Return [X, Y] of the center of cell containing provided text 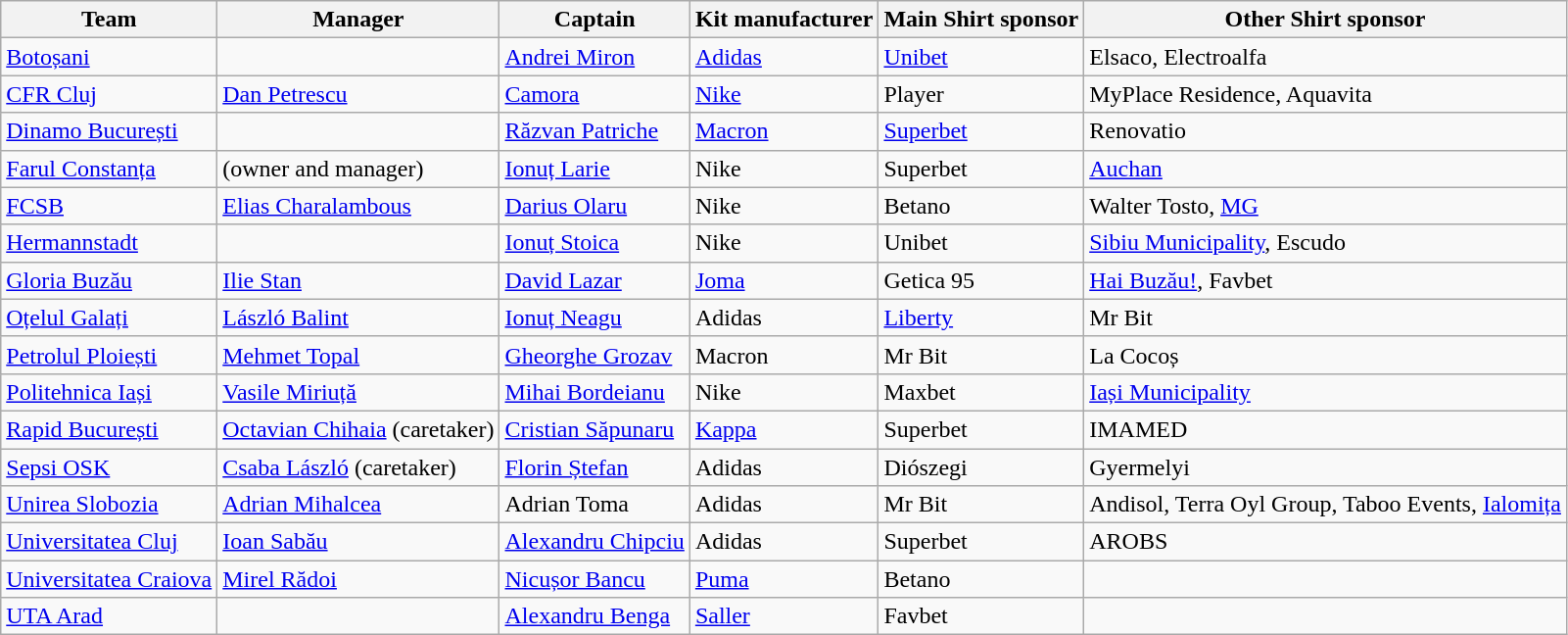
Gheorghe Grozav [594, 355]
Politehnica Iași [110, 392]
Ilie Stan [358, 280]
Andisol, Terra Oyl Group, Taboo Events, Ialomița [1326, 505]
Hermannstadt [110, 243]
FCSB [110, 206]
Oțelul Galați [110, 317]
Dinamo București [110, 131]
Universitatea Cluj [110, 542]
Unirea Slobozia [110, 505]
Sepsi OSK [110, 467]
Gloria Buzău [110, 280]
(owner and manager) [358, 169]
Alexandru Chipciu [594, 542]
CFR Cluj [110, 94]
Iași Municipality [1326, 392]
Saller [784, 616]
MyPlace Residence, Aquavita [1326, 94]
Mihai Bordeianu [594, 392]
Joma [784, 280]
Botoșani [110, 57]
Gyermelyi [1326, 467]
Puma [784, 579]
Main Shirt sponsor [981, 20]
Cristian Săpunaru [594, 429]
Manager [358, 20]
Mehmet Topal [358, 355]
Walter Tosto, MG [1326, 206]
Nicușor Bancu [594, 579]
AROBS [1326, 542]
Ioan Sabău [358, 542]
Auchan [1326, 169]
Petrolul Ploiești [110, 355]
Farul Constanța [110, 169]
Captain [594, 20]
Rapid București [110, 429]
Alexandru Benga [594, 616]
Kit manufacturer [784, 20]
Răzvan Patriche [594, 131]
Liberty [981, 317]
Florin Ștefan [594, 467]
Csaba László (caretaker) [358, 467]
Ionuț Larie [594, 169]
UTA Arad [110, 616]
László Balint [358, 317]
Mirel Rădoi [358, 579]
Elias Charalambous [358, 206]
Andrei Miron [594, 57]
Universitatea Craiova [110, 579]
Favbet [981, 616]
Adrian Mihalcea [358, 505]
Player [981, 94]
Renovatio [1326, 131]
Adrian Toma [594, 505]
Ionuț Stoica [594, 243]
Ionuț Neagu [594, 317]
Sibiu Municipality, Escudo [1326, 243]
La Cocoș [1326, 355]
Camora [594, 94]
Hai Buzău!, Favbet [1326, 280]
Getica 95 [981, 280]
Diószegi [981, 467]
Maxbet [981, 392]
Dan Petrescu [358, 94]
David Lazar [594, 280]
Darius Olaru [594, 206]
Kappa [784, 429]
Octavian Chihaia (caretaker) [358, 429]
Vasile Miriuță [358, 392]
Other Shirt sponsor [1326, 20]
Team [110, 20]
IMAMED [1326, 429]
Elsaco, Electroalfa [1326, 57]
